Output the [X, Y] coordinate of the center of the cell containing the given text.  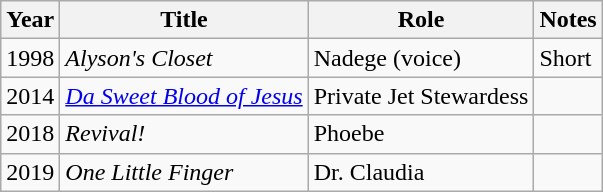
Year [30, 20]
Short [568, 58]
2018 [30, 134]
Title [184, 20]
2014 [30, 96]
Alyson's Closet [184, 58]
One Little Finger [184, 172]
1998 [30, 58]
Da Sweet Blood of Jesus [184, 96]
Phoebe [421, 134]
Nadege (voice) [421, 58]
Role [421, 20]
Private Jet Stewardess [421, 96]
Revival! [184, 134]
2019 [30, 172]
Notes [568, 20]
Dr. Claudia [421, 172]
